Locate the cell with the specified text and output its [X, Y] center coordinate. 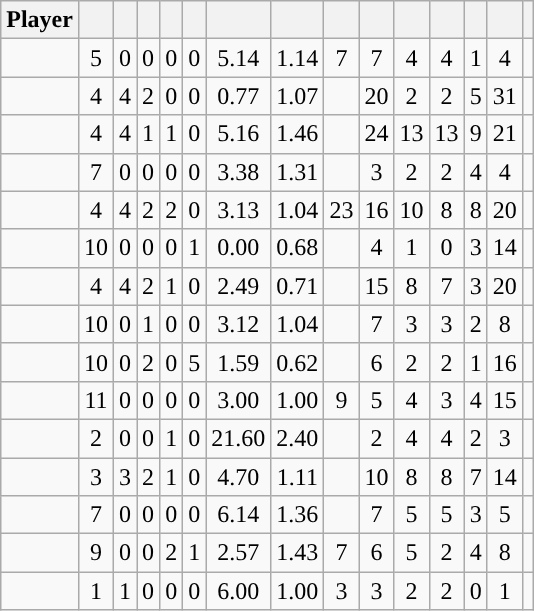
2.57 [238, 553]
24 [376, 134]
2.49 [238, 286]
3.00 [238, 400]
0.62 [298, 362]
0.77 [238, 96]
6.14 [238, 515]
4.70 [238, 477]
3.12 [238, 324]
1.59 [238, 362]
0.68 [298, 248]
6.00 [238, 591]
31 [504, 96]
5.14 [238, 58]
2.40 [298, 438]
11 [96, 400]
1.46 [298, 134]
3.13 [238, 210]
3.38 [238, 172]
1.14 [298, 58]
21 [504, 134]
1.07 [298, 96]
1.43 [298, 553]
Player [40, 20]
0.71 [298, 286]
21.60 [238, 438]
23 [342, 210]
1.36 [298, 515]
5.16 [238, 134]
1.31 [298, 172]
0.00 [238, 248]
1.11 [298, 477]
